Determine the (x, y) coordinate at the center of the cell enclosing the given text.  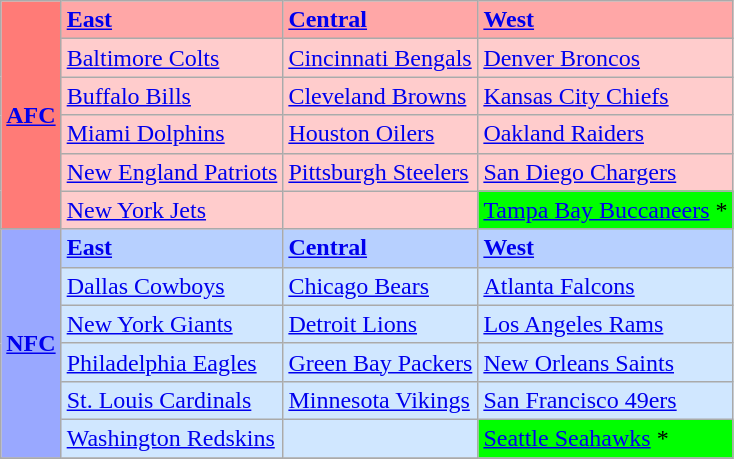
Green Bay Packers (380, 362)
Dallas Cowboys (172, 286)
Minnesota Vikings (380, 400)
Denver Broncos (606, 58)
Kansas City Chiefs (606, 96)
Baltimore Colts (172, 58)
New Orleans Saints (606, 362)
Chicago Bears (380, 286)
New York Jets (172, 210)
Detroit Lions (380, 324)
Pittsburgh Steelers (380, 172)
Houston Oilers (380, 134)
Washington Redskins (172, 438)
New England Patriots (172, 172)
Philadelphia Eagles (172, 362)
San Diego Chargers (606, 172)
Seattle Seahawks * (606, 438)
St. Louis Cardinals (172, 400)
Atlanta Falcons (606, 286)
San Francisco 49ers (606, 400)
Tampa Bay Buccaneers * (606, 210)
NFC (31, 343)
Cleveland Browns (380, 96)
New York Giants (172, 324)
Buffalo Bills (172, 96)
Los Angeles Rams (606, 324)
Miami Dolphins (172, 134)
AFC (31, 115)
Oakland Raiders (606, 134)
Cincinnati Bengals (380, 58)
